Detect which cell encompasses the target text, then output its [X, Y] center coordinate. 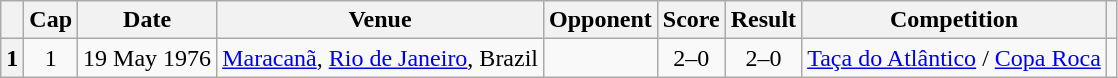
Maracanã, Rio de Janeiro, Brazil [380, 58]
Date [148, 20]
Taça do Atlântico / Copa Roca [954, 58]
19 May 1976 [148, 58]
Competition [954, 20]
Venue [380, 20]
Result [763, 20]
Opponent [601, 20]
Score [691, 20]
Cap [51, 20]
